Return the [X, Y] coordinate for the center point of the cell that contains the specified text.  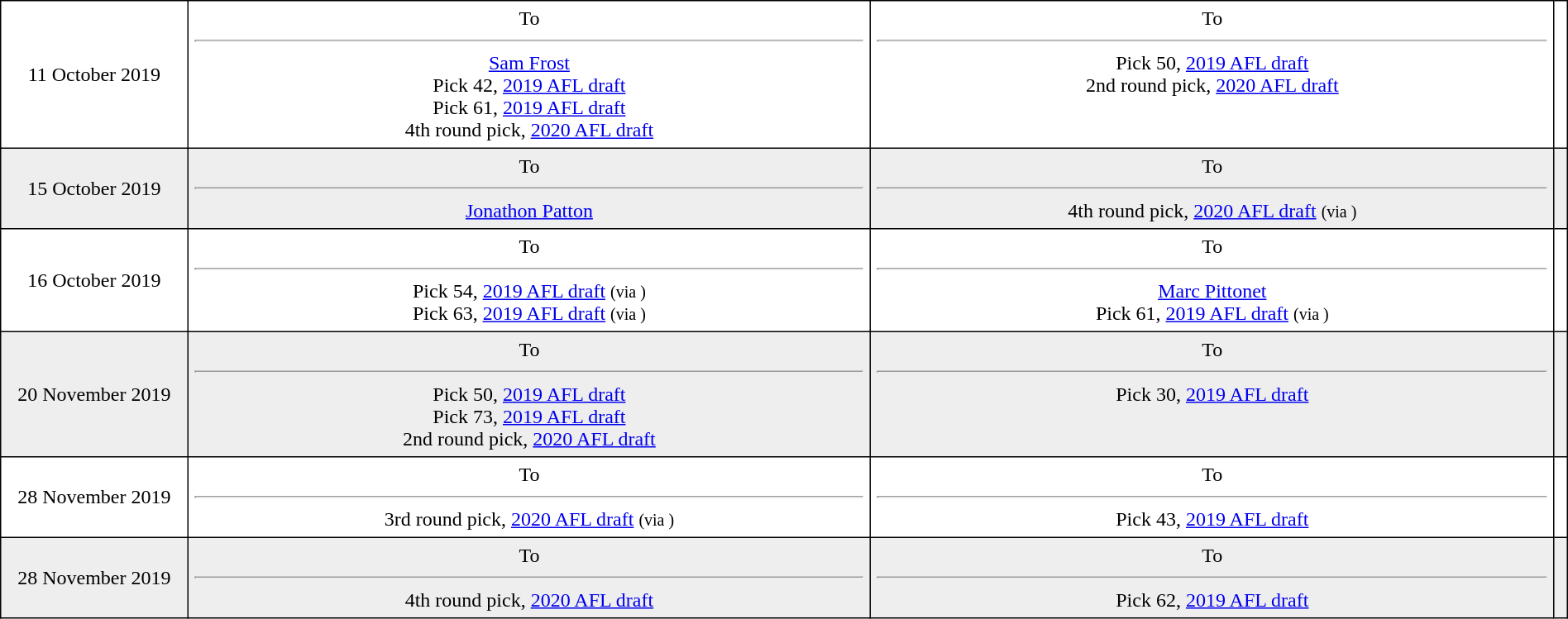
To 4th round pick, 2020 AFL draft (via ) [1212, 188]
To Sam FrostPick 42, 2019 AFL draftPick 61, 2019 AFL draft4th round pick, 2020 AFL draft [529, 74]
11 October 2019 [94, 74]
To Pick 50, 2019 AFL draft2nd round pick, 2020 AFL draft [1212, 74]
To Pick 54, 2019 AFL draft (via )Pick 63, 2019 AFL draft (via ) [529, 280]
To Marc Pittonet Pick 61, 2019 AFL draft (via ) [1212, 280]
To Pick 62, 2019 AFL draft [1212, 578]
To Pick 50, 2019 AFL draftPick 73, 2019 AFL draft2nd round pick, 2020 AFL draft [529, 394]
To Pick 30, 2019 AFL draft [1212, 394]
16 October 2019 [94, 280]
15 October 2019 [94, 188]
To Pick 43, 2019 AFL draft [1212, 498]
To Jonathon Patton [529, 188]
To 3rd round pick, 2020 AFL draft (via ) [529, 498]
20 November 2019 [94, 394]
To 4th round pick, 2020 AFL draft [529, 578]
